Find where the given text appears and provide that cell's center as [x, y] coordinate. 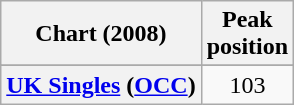
Chart (2008) [101, 34]
103 [247, 85]
Peakposition [247, 34]
UK Singles (OCC) [101, 85]
